Scan for the cell matching the given text and deliver its [X, Y] coordinate at center. 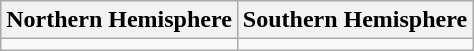
Southern Hemisphere [354, 20]
Northern Hemisphere [120, 20]
